Locate the cell with the specified text and output its (x, y) center coordinate. 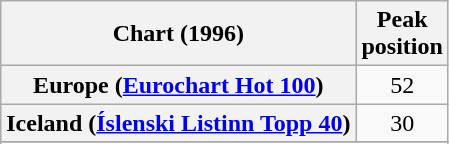
Chart (1996) (178, 34)
52 (402, 85)
Peakposition (402, 34)
Iceland (Íslenski Listinn Topp 40) (178, 123)
30 (402, 123)
Europe (Eurochart Hot 100) (178, 85)
